Capture the cell that displays the provided text and extract its [x, y] central coordinate. 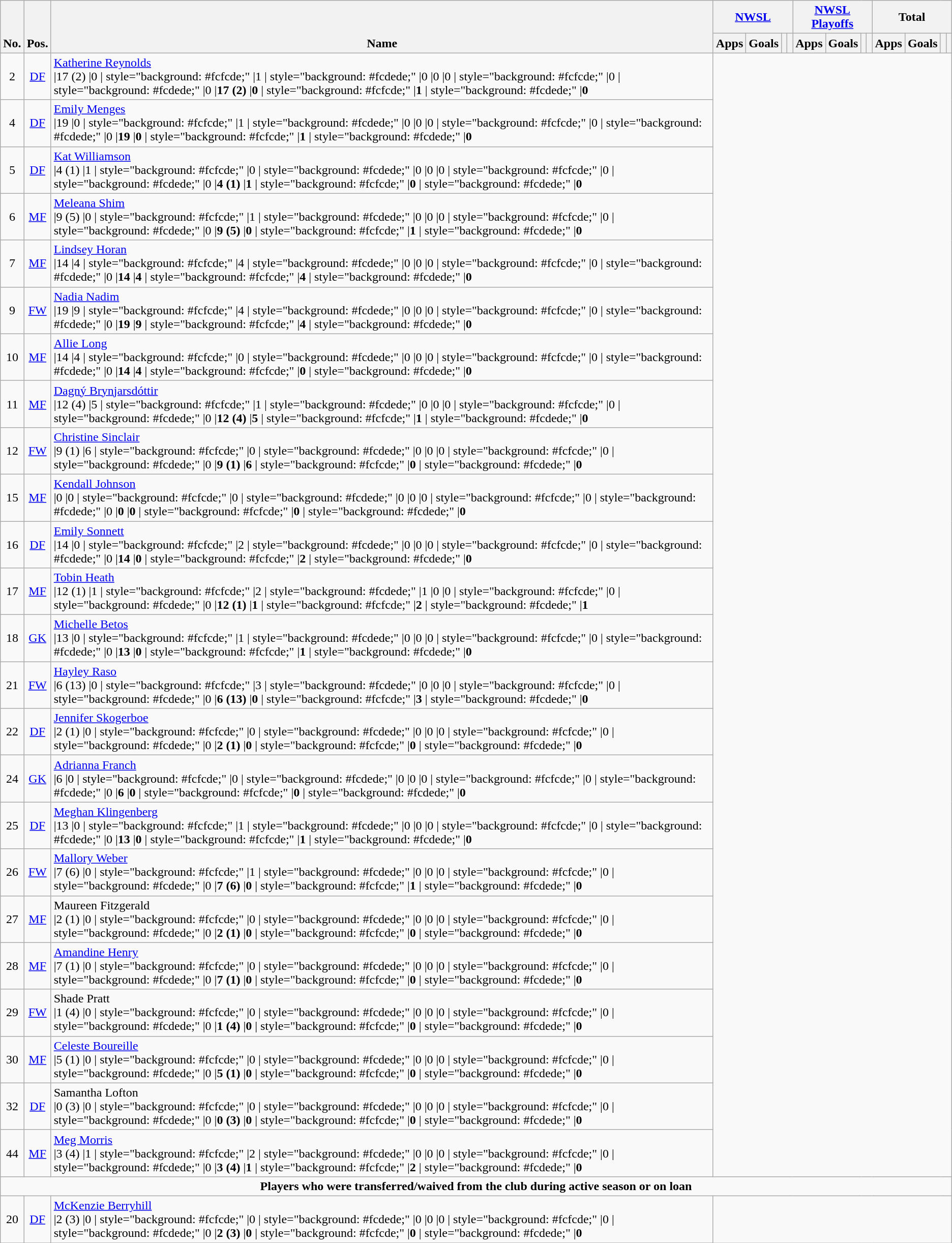
12 [12, 451]
25 [12, 825]
28 [12, 966]
17 [12, 591]
5 [12, 170]
7 [12, 263]
11 [12, 404]
9 [12, 310]
21 [12, 685]
6 [12, 217]
15 [12, 497]
2 [12, 76]
NWSL [753, 17]
Pos. [38, 26]
Total [912, 17]
10 [12, 357]
Name [382, 26]
22 [12, 732]
20 [12, 1219]
18 [12, 638]
29 [12, 1013]
44 [12, 1153]
No. [12, 26]
NWSL Playoffs [832, 17]
32 [12, 1106]
16 [12, 544]
30 [12, 1059]
24 [12, 779]
26 [12, 872]
4 [12, 123]
Players who were transferred/waived from the club during active season or on loan [476, 1186]
27 [12, 919]
